Return the [X, Y] coordinate for the center point of the cell that contains the specified text.  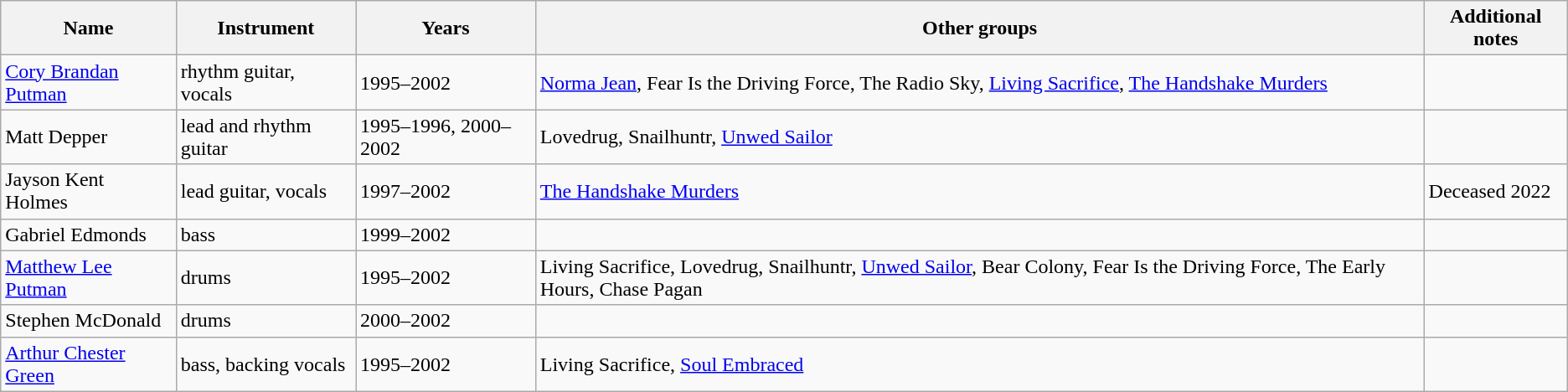
The Handshake Murders [980, 191]
Cory Brandan Putman [89, 82]
Matt Depper [89, 137]
2000–2002 [446, 321]
Matthew Lee Putman [89, 278]
Living Sacrifice, Soul Embraced [980, 364]
Name [89, 28]
Gabriel Edmonds [89, 235]
Living Sacrifice, Lovedrug, Snailhuntr, Unwed Sailor, Bear Colony, Fear Is the Driving Force, The Early Hours, Chase Pagan [980, 278]
Instrument [266, 28]
1995–1996, 2000–2002 [446, 137]
bass [266, 235]
1997–2002 [446, 191]
Norma Jean, Fear Is the Driving Force, The Radio Sky, Living Sacrifice, The Handshake Murders [980, 82]
Deceased 2022 [1496, 191]
rhythm guitar, vocals [266, 82]
bass, backing vocals [266, 364]
lead and rhythm guitar [266, 137]
Years [446, 28]
Additional notes [1496, 28]
1999–2002 [446, 235]
Lovedrug, Snailhuntr, Unwed Sailor [980, 137]
Jayson Kent Holmes [89, 191]
Arthur Chester Green [89, 364]
Stephen McDonald [89, 321]
lead guitar, vocals [266, 191]
Other groups [980, 28]
